Detect which cell encompasses the target text, then output its [x, y] center coordinate. 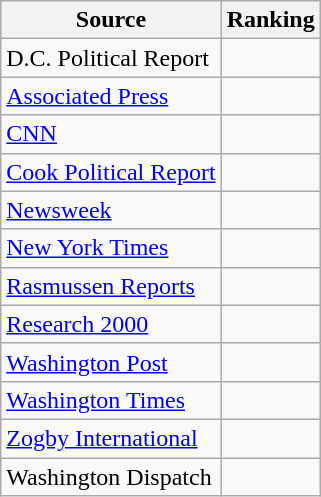
Newsweek [111, 210]
Associated Press [111, 96]
Source [111, 20]
Rasmussen Reports [111, 286]
Ranking [270, 20]
Washington Dispatch [111, 477]
Washington Post [111, 362]
Washington Times [111, 400]
Research 2000 [111, 324]
D.C. Political Report [111, 58]
Cook Political Report [111, 172]
New York Times [111, 248]
Zogby International [111, 438]
CNN [111, 134]
